Search for the cell housing the specified text and yield its (X, Y) center coordinate. 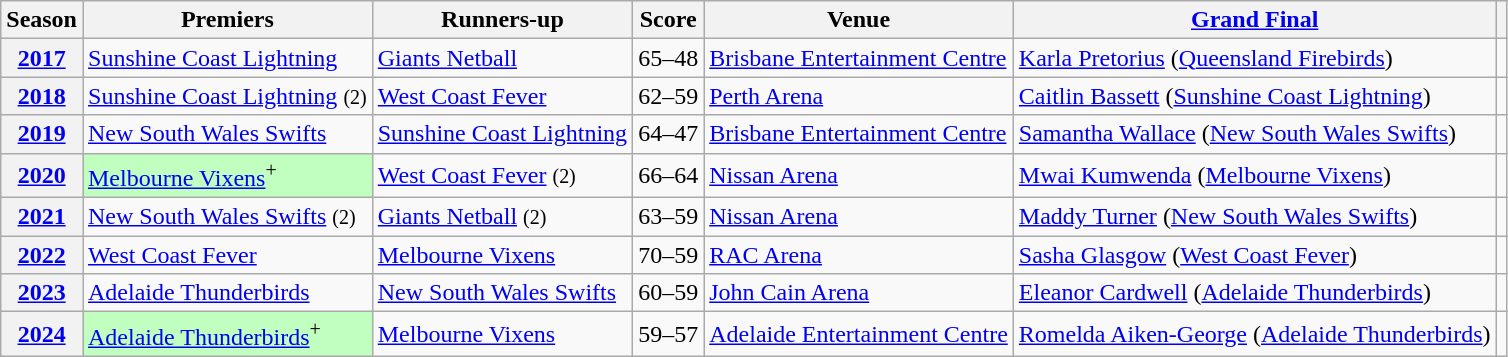
63–59 (668, 217)
2024 (42, 334)
64–47 (668, 134)
2019 (42, 134)
Giants Netball (2) (502, 217)
62–59 (668, 96)
Adelaide Thunderbirds (227, 293)
Score (668, 20)
Runners-up (502, 20)
Grand Final (1254, 20)
New South Wales Swifts (2) (227, 217)
2022 (42, 255)
2017 (42, 58)
Giants Netball (502, 58)
Adelaide Thunderbirds+ (227, 334)
Maddy Turner (New South Wales Swifts) (1254, 217)
Season (42, 20)
Venue (859, 20)
60–59 (668, 293)
Premiers (227, 20)
Samantha Wallace (New South Wales Swifts) (1254, 134)
John Cain Arena (859, 293)
Romelda Aiken-George (Adelaide Thunderbirds) (1254, 334)
2023 (42, 293)
Karla Pretorius (Queensland Firebirds) (1254, 58)
2020 (42, 176)
West Coast Fever (2) (502, 176)
2018 (42, 96)
Adelaide Entertainment Centre (859, 334)
Melbourne Vixens+ (227, 176)
59–57 (668, 334)
65–48 (668, 58)
Perth Arena (859, 96)
Mwai Kumwenda (Melbourne Vixens) (1254, 176)
66–64 (668, 176)
Eleanor Cardwell (Adelaide Thunderbirds) (1254, 293)
Sunshine Coast Lightning (2) (227, 96)
Sasha Glasgow (West Coast Fever) (1254, 255)
70–59 (668, 255)
RAC Arena (859, 255)
2021 (42, 217)
Caitlin Bassett (Sunshine Coast Lightning) (1254, 96)
